Determine the [X, Y] coordinate at the center of the cell enclosing the given text.  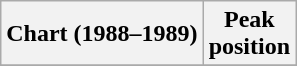
Peakposition [249, 34]
Chart (1988–1989) [102, 34]
